For the text-containing cell, return its midpoint in [x, y] coordinate format. 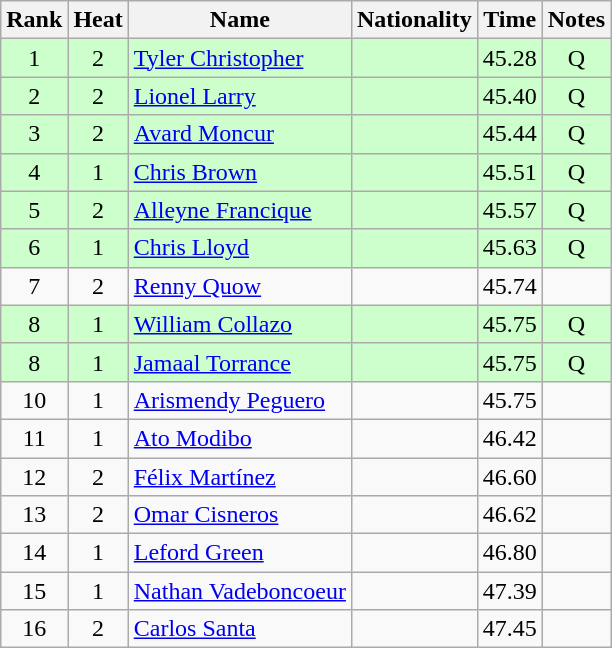
45.63 [510, 248]
Renny Quow [240, 286]
Tyler Christopher [240, 58]
Leford Green [240, 553]
Name [240, 20]
47.39 [510, 591]
14 [34, 553]
13 [34, 515]
15 [34, 591]
Time [510, 20]
45.51 [510, 172]
Arismendy Peguero [240, 400]
10 [34, 400]
Ato Modibo [240, 438]
45.44 [510, 134]
16 [34, 629]
Lionel Larry [240, 96]
7 [34, 286]
Notes [576, 20]
12 [34, 477]
3 [34, 134]
45.28 [510, 58]
William Collazo [240, 324]
Nationality [414, 20]
Jamaal Torrance [240, 362]
Heat [98, 20]
Chris Lloyd [240, 248]
46.80 [510, 553]
45.40 [510, 96]
45.57 [510, 210]
Félix Martínez [240, 477]
Rank [34, 20]
Chris Brown [240, 172]
5 [34, 210]
6 [34, 248]
Avard Moncur [240, 134]
Omar Cisneros [240, 515]
46.62 [510, 515]
46.42 [510, 438]
46.60 [510, 477]
Alleyne Francique [240, 210]
45.74 [510, 286]
Nathan Vadeboncoeur [240, 591]
11 [34, 438]
47.45 [510, 629]
Carlos Santa [240, 629]
4 [34, 172]
